For the text-containing cell, return its midpoint in (X, Y) coordinate format. 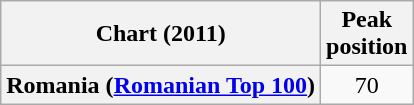
Peakposition (367, 34)
Romania (Romanian Top 100) (161, 85)
Chart (2011) (161, 34)
70 (367, 85)
